Extract the [x, y] coordinate from the center of the cell holding the provided text.  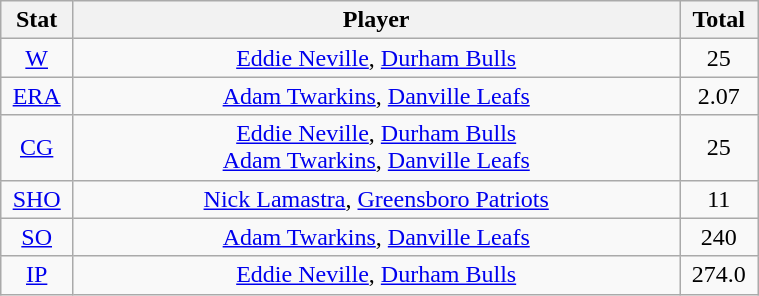
W [37, 58]
240 [719, 237]
274.0 [719, 275]
2.07 [719, 96]
ERA [37, 96]
IP [37, 275]
SO [37, 237]
Eddie Neville, Durham Bulls Adam Twarkins, Danville Leafs [376, 148]
SHO [37, 199]
Stat [37, 20]
Player [376, 20]
11 [719, 199]
Nick Lamastra, Greensboro Patriots [376, 199]
Total [719, 20]
CG [37, 148]
